From the cell containing the given text, extract its center point as [x, y] coordinate. 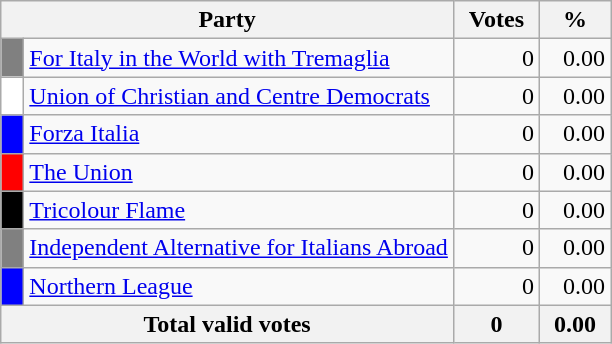
Forza Italia [239, 134]
Northern League [239, 286]
For Italy in the World with Tremaglia [239, 58]
% [574, 20]
Total valid votes [228, 324]
Independent Alternative for Italians Abroad [239, 248]
The Union [239, 172]
Tricolour Flame [239, 210]
Votes [496, 20]
Party [228, 20]
Union of Christian and Centre Democrats [239, 96]
